Scan for the cell matching the given text and deliver its [x, y] coordinate at center. 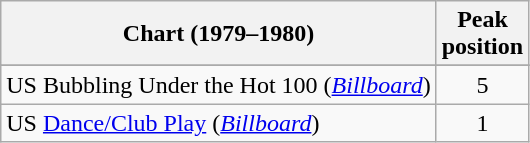
1 [482, 123]
US Bubbling Under the Hot 100 (Billboard) [218, 85]
Chart (1979–1980) [218, 34]
5 [482, 85]
US Dance/Club Play (Billboard) [218, 123]
Peakposition [482, 34]
